Capture the cell that displays the provided text and extract its (X, Y) central coordinate. 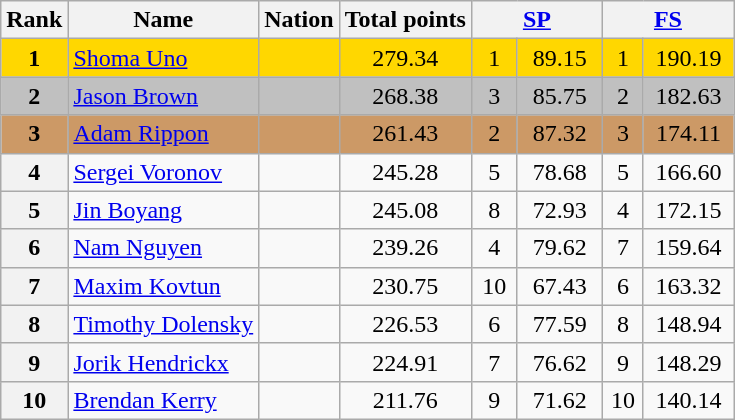
77.59 (560, 324)
163.32 (688, 286)
79.62 (560, 248)
245.08 (405, 210)
Nation (299, 20)
226.53 (405, 324)
Total points (405, 20)
279.34 (405, 58)
Nam Nguyen (164, 248)
190.19 (688, 58)
Sergei Voronov (164, 172)
71.62 (560, 400)
148.94 (688, 324)
Jin Boyang (164, 210)
76.62 (560, 362)
87.32 (560, 134)
89.15 (560, 58)
Rank (34, 20)
172.15 (688, 210)
67.43 (560, 286)
72.93 (560, 210)
85.75 (560, 96)
239.26 (405, 248)
Brendan Kerry (164, 400)
230.75 (405, 286)
159.64 (688, 248)
Jorik Hendrickx (164, 362)
Adam Rippon (164, 134)
Shoma Uno (164, 58)
78.68 (560, 172)
Jason Brown (164, 96)
140.14 (688, 400)
Maxim Kovtun (164, 286)
SP (536, 20)
224.91 (405, 362)
166.60 (688, 172)
174.11 (688, 134)
Timothy Dolensky (164, 324)
245.28 (405, 172)
Name (164, 20)
268.38 (405, 96)
261.43 (405, 134)
148.29 (688, 362)
182.63 (688, 96)
FS (668, 20)
211.76 (405, 400)
